From the cell containing the given text, extract its center point as [x, y] coordinate. 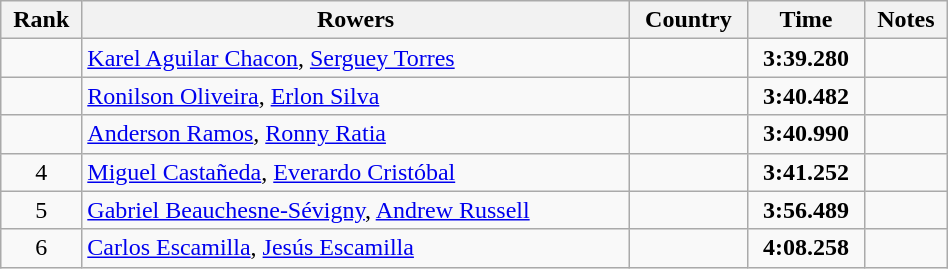
5 [42, 210]
Ronilson Oliveira, Erlon Silva [356, 96]
Rowers [356, 20]
4:08.258 [806, 248]
Miguel Castañeda, Everardo Cristóbal [356, 172]
Notes [906, 20]
Time [806, 20]
3:40.990 [806, 134]
3:41.252 [806, 172]
Gabriel Beauchesne-Sévigny, Andrew Russell [356, 210]
3:39.280 [806, 58]
3:40.482 [806, 96]
Rank [42, 20]
3:56.489 [806, 210]
Karel Aguilar Chacon, Serguey Torres [356, 58]
Carlos Escamilla, Jesús Escamilla [356, 248]
4 [42, 172]
6 [42, 248]
Country [688, 20]
Anderson Ramos, Ronny Ratia [356, 134]
